Return [x, y] of the center of cell containing provided text 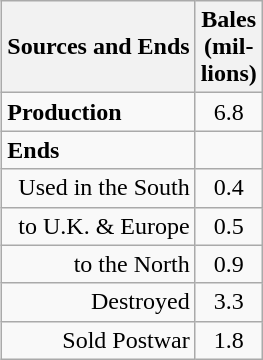
Sold Postwar [98, 340]
Bales(mil-lions) [228, 47]
to the North [98, 264]
3.3 [228, 302]
Production [98, 112]
0.4 [228, 188]
Sources and Ends [98, 47]
Used in the South [98, 188]
0.9 [228, 264]
Destroyed [98, 302]
1.8 [228, 340]
to U.K. & Europe [98, 226]
Ends [98, 150]
6.8 [228, 112]
0.5 [228, 226]
